From the cell containing the given text, extract its center point as (x, y) coordinate. 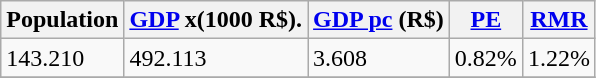
Population (62, 20)
0.82% (486, 58)
GDP pc (R$) (379, 20)
143.210 (62, 58)
1.22% (558, 58)
RMR (558, 20)
GDP x(1000 R$). (216, 20)
PE (486, 20)
492.113 (216, 58)
3.608 (379, 58)
